Scan for the cell matching the given text and deliver its [x, y] coordinate at center. 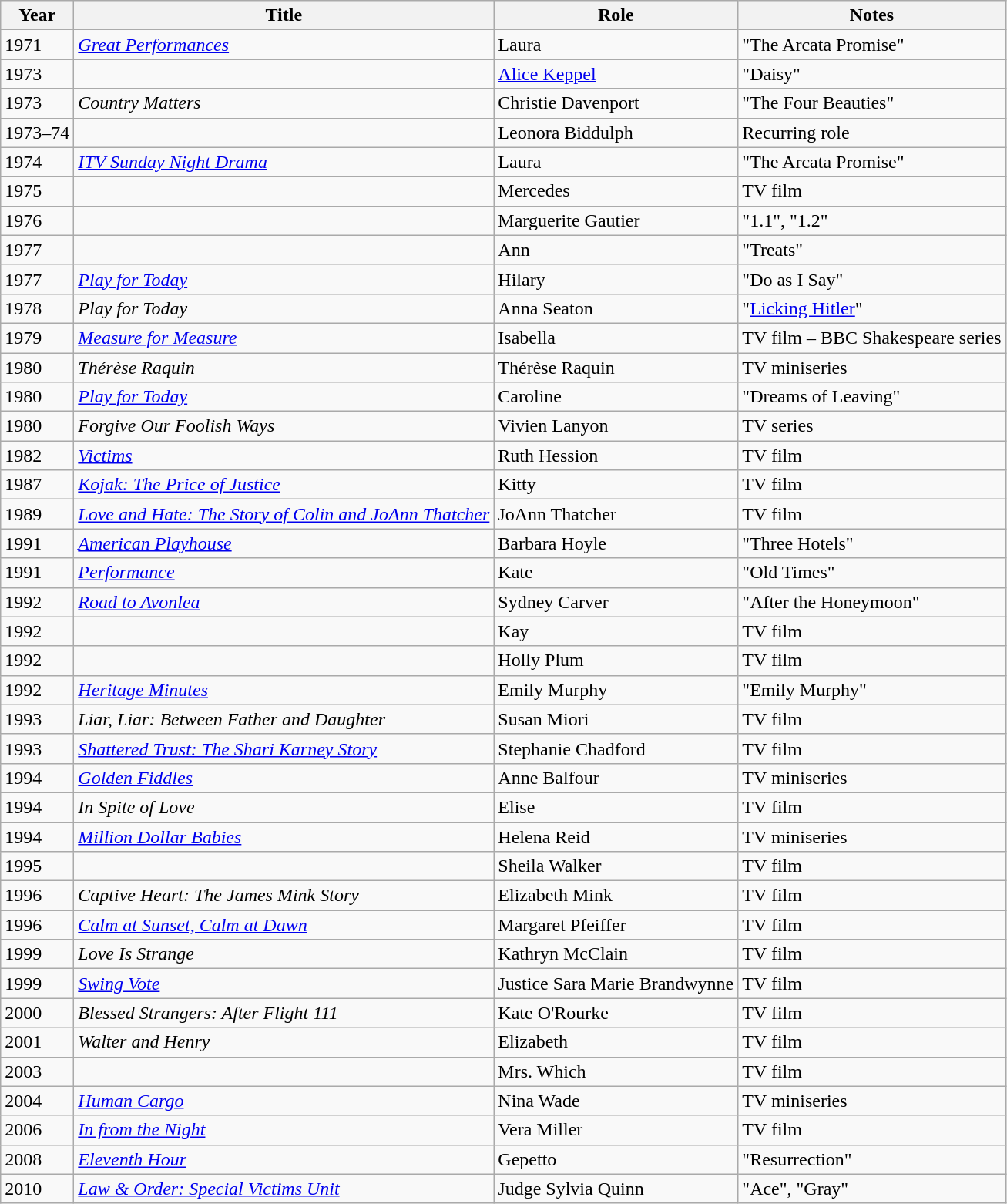
In Spite of Love [284, 807]
In from the Night [284, 1130]
Elizabeth Mink [616, 896]
American Playhouse [284, 543]
Kitty [616, 485]
Margaret Pfeiffer [616, 925]
Blessed Strangers: After Flight 111 [284, 1013]
Alice Keppel [616, 74]
"Ace", "Gray" [872, 1189]
Role [616, 15]
Law & Order: Special Victims Unit [284, 1189]
Year [37, 15]
2001 [37, 1042]
Kate O'Rourke [616, 1013]
TV film – BBC Shakespeare series [872, 338]
ITV Sunday Night Drama [284, 162]
Caroline [616, 397]
2000 [37, 1013]
Sheila Walker [616, 866]
"1.1", "1.2" [872, 220]
1973–74 [37, 133]
Swing Vote [284, 984]
Notes [872, 15]
2004 [37, 1101]
Recurring role [872, 133]
Elise [616, 807]
JoAnn Thatcher [616, 514]
Elizabeth [616, 1042]
Emily Murphy [616, 690]
Performance [284, 573]
Kay [616, 631]
Eleventh Hour [284, 1159]
2008 [37, 1159]
1976 [37, 220]
Christie Davenport [616, 103]
"Daisy" [872, 74]
1974 [37, 162]
2006 [37, 1130]
Stephanie Chadford [616, 748]
Gepetto [616, 1159]
Captive Heart: The James Mink Story [284, 896]
Leonora Biddulph [616, 133]
Hilary [616, 279]
Country Matters [284, 103]
Road to Avonlea [284, 602]
Judge Sylvia Quinn [616, 1189]
Calm at Sunset, Calm at Dawn [284, 925]
Heritage Minutes [284, 690]
Vivien Lanyon [616, 426]
Golden Fiddles [284, 778]
Measure for Measure [284, 338]
"Resurrection" [872, 1159]
"The Four Beauties" [872, 103]
"Licking Hitler" [872, 308]
Justice Sara Marie Brandwynne [616, 984]
Liar, Liar: Between Father and Daughter [284, 719]
Barbara Hoyle [616, 543]
Million Dollar Babies [284, 836]
2010 [37, 1189]
"Old Times" [872, 573]
Kojak: The Price of Justice [284, 485]
Forgive Our Foolish Ways [284, 426]
1995 [37, 866]
Ann [616, 250]
"Three Hotels" [872, 543]
"After the Honeymoon" [872, 602]
Mercedes [616, 191]
Sydney Carver [616, 602]
1979 [37, 338]
TV series [872, 426]
Ruth Hession [616, 456]
Kate [616, 573]
Title [284, 15]
Helena Reid [616, 836]
Mrs. Which [616, 1071]
Susan Miori [616, 719]
1971 [37, 45]
Nina Wade [616, 1101]
Victims [284, 456]
Kathryn McClain [616, 954]
Love and Hate: The Story of Colin and JoAnn Thatcher [284, 514]
1982 [37, 456]
Shattered Trust: The Shari Karney Story [284, 748]
Great Performances [284, 45]
Vera Miller [616, 1130]
Anna Seaton [616, 308]
2003 [37, 1071]
Walter and Henry [284, 1042]
1975 [37, 191]
1978 [37, 308]
"Dreams of Leaving" [872, 397]
Holly Plum [616, 661]
Human Cargo [284, 1101]
"Do as I Say" [872, 279]
Anne Balfour [616, 778]
1989 [37, 514]
Marguerite Gautier [616, 220]
"Treats" [872, 250]
Isabella [616, 338]
1987 [37, 485]
Love Is Strange [284, 954]
"Emily Murphy" [872, 690]
